Determine the (x, y) coordinate at the center of the cell enclosing the given text.  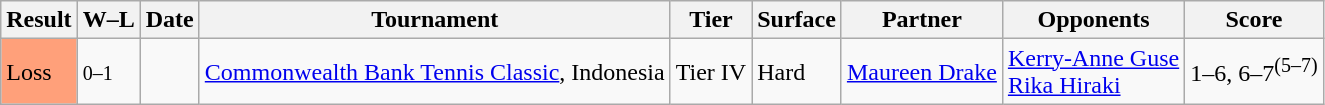
Partner (922, 20)
Tournament (434, 20)
Date (170, 20)
Opponents (1093, 20)
1–6, 6–7(5–7) (1254, 72)
Tier IV (711, 72)
Hard (797, 72)
Result (39, 20)
Score (1254, 20)
0–1 (108, 72)
Commonwealth Bank Tennis Classic, Indonesia (434, 72)
Surface (797, 20)
Tier (711, 20)
Kerry-Anne Guse Rika Hiraki (1093, 72)
Maureen Drake (922, 72)
Loss (39, 72)
W–L (108, 20)
